Identify which cell holds the provided text, then report its [X, Y] central coordinate. 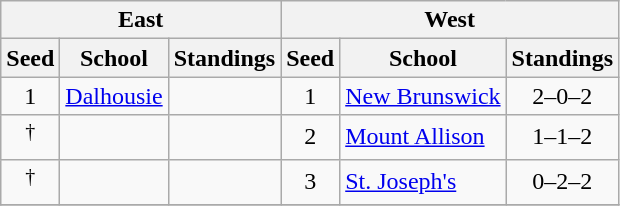
Dalhousie [114, 96]
3 [310, 182]
East [141, 20]
0–2–2 [562, 182]
2–0–2 [562, 96]
St. Joseph's [423, 182]
New Brunswick [423, 96]
Mount Allison [423, 138]
West [450, 20]
2 [310, 138]
1–1–2 [562, 138]
